Locate the cell with the specified text and output its (x, y) center coordinate. 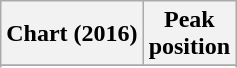
Chart (2016) (72, 34)
Peakposition (189, 34)
